Return (x, y) of the center of cell containing provided text 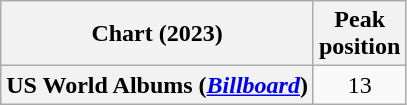
US World Albums (Billboard) (158, 85)
Peakposition (359, 34)
13 (359, 85)
Chart (2023) (158, 34)
